Search for the cell housing the specified text and yield its [x, y] center coordinate. 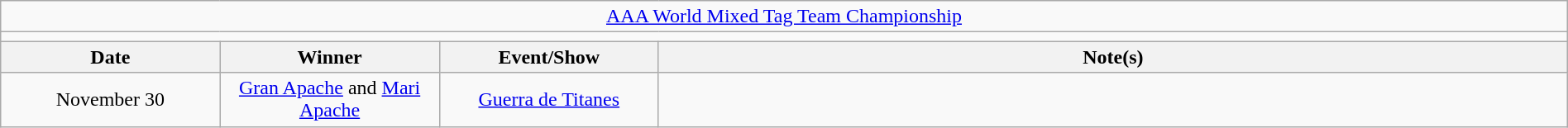
November 30 [111, 99]
Guerra de Titanes [549, 99]
Date [111, 57]
Gran Apache and Mari Apache [329, 99]
Event/Show [549, 57]
Note(s) [1113, 57]
AAA World Mixed Tag Team Championship [784, 17]
Winner [329, 57]
